Locate the cell with the specified text and output its [X, Y] center coordinate. 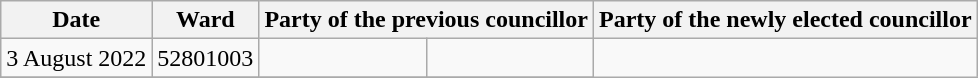
Party of the newly elected councillor [785, 20]
Date [76, 20]
Ward [206, 20]
Party of the previous councillor [426, 20]
52801003 [206, 58]
3 August 2022 [76, 58]
